Pinpoint the cell where the given text exists, returning its [X, Y] midpoint coordinate. 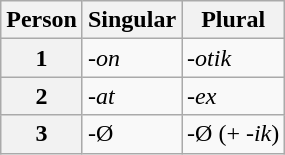
-at [132, 96]
-Ø (+ -ik) [234, 134]
-ex [234, 96]
-on [132, 58]
-Ø [132, 134]
-otik [234, 58]
3 [42, 134]
Person [42, 20]
2 [42, 96]
Plural [234, 20]
Singular [132, 20]
1 [42, 58]
